For the text-containing cell, return its midpoint in [x, y] coordinate format. 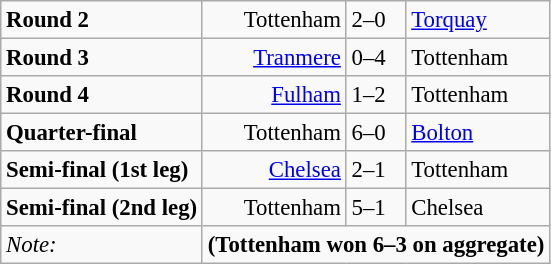
Semi-final (2nd leg) [102, 208]
Round 2 [102, 20]
Round 3 [102, 58]
Quarter-final [102, 133]
6–0 [376, 133]
Bolton [478, 133]
1–2 [376, 95]
Round 4 [102, 95]
Torquay [478, 20]
5–1 [376, 208]
2–0 [376, 20]
Fulham [274, 95]
0–4 [376, 58]
(Tottenham won 6–3 on aggregate) [376, 245]
Note: [102, 245]
2–1 [376, 170]
Tranmere [274, 58]
Semi-final (1st leg) [102, 170]
